Identify which cell holds the provided text, then report its [x, y] central coordinate. 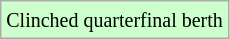
Clinched quarterfinal berth [115, 20]
